Scan for the cell matching the given text and deliver its (X, Y) coordinate at center. 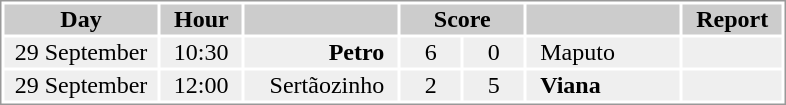
Report (732, 19)
Day (80, 19)
10:30 (200, 53)
2 (431, 85)
Maputo (604, 53)
Hour (200, 19)
6 (431, 53)
5 (494, 85)
0 (494, 53)
Sertãozinho (322, 85)
Score (462, 19)
12:00 (200, 85)
Viana (604, 85)
Petro (322, 53)
